Scan for the cell matching the given text and deliver its (X, Y) coordinate at center. 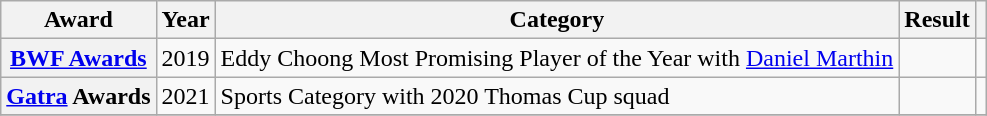
Result (937, 20)
BWF Awards (78, 58)
2019 (186, 58)
Category (557, 20)
Award (78, 20)
2021 (186, 96)
Year (186, 20)
Eddy Choong Most Promising Player of the Year with Daniel Marthin (557, 58)
Gatra Awards (78, 96)
Sports Category with 2020 Thomas Cup squad (557, 96)
